Extract the (X, Y) coordinate from the center of the cell holding the provided text.  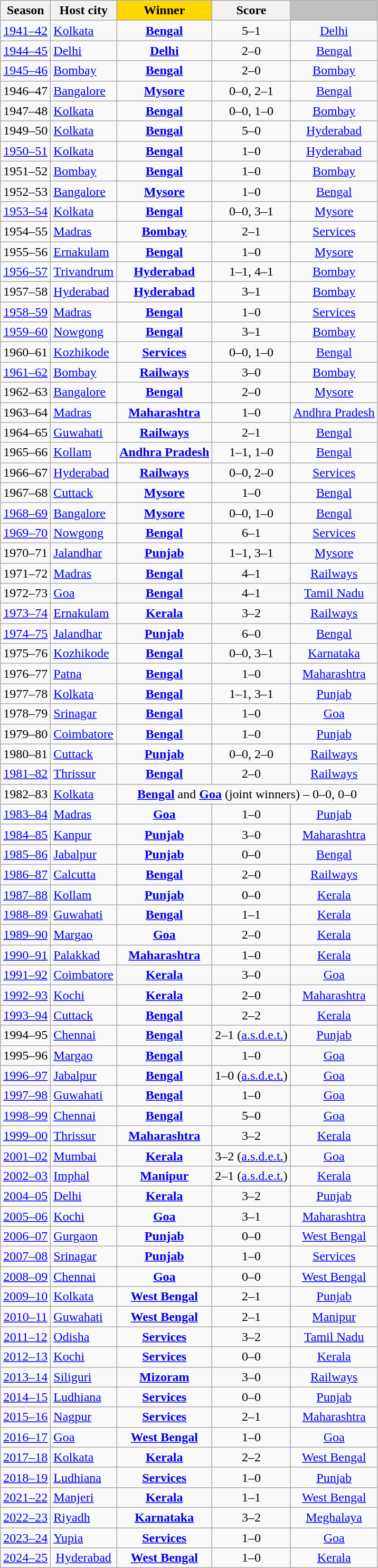
Palakkad (83, 955)
Bengal and Goa (joint winners) – 0–0, 0–0 (247, 794)
2014–15 (25, 1397)
Imphal (83, 1176)
1–1, 1–0 (251, 452)
1987–88 (25, 895)
Meghalaya (334, 1517)
1–0 (a.s.d.e.t.) (251, 1075)
1967–68 (25, 493)
Riyadh (83, 1517)
1958–59 (25, 312)
1–1, 4–1 (251, 272)
0–0, 2–1 (251, 91)
1974–75 (25, 634)
2024–25 (25, 1558)
2007–08 (25, 1257)
2002–03 (25, 1176)
1992–93 (25, 995)
1972–73 (25, 593)
Calcutta (83, 874)
1986–87 (25, 874)
1975–76 (25, 654)
6–1 (251, 533)
3–2 (a.s.d.e.t.) (251, 1156)
5–1 (251, 31)
1959–60 (25, 332)
2010–11 (25, 1317)
Host city (83, 11)
2011–12 (25, 1337)
Gurgaon (83, 1236)
1976–77 (25, 674)
1979–80 (25, 734)
Patna (83, 674)
1977–78 (25, 694)
Winner (165, 11)
1990–91 (25, 955)
2016–17 (25, 1437)
2004–05 (25, 1196)
1941–42 (25, 31)
1997–98 (25, 1095)
1957–58 (25, 292)
2008–09 (25, 1277)
Trivandrum (83, 272)
1994–95 (25, 1035)
2021–22 (25, 1497)
1993–94 (25, 1015)
Nagpur (83, 1417)
1944–45 (25, 51)
1984–85 (25, 834)
1951–52 (25, 171)
Mumbai (83, 1156)
Kanpur (83, 834)
1973–74 (25, 613)
2001–02 (25, 1156)
1963–64 (25, 412)
1945–46 (25, 71)
2012–13 (25, 1357)
Siliguri (83, 1377)
1969–70 (25, 533)
1983–84 (25, 814)
1999–00 (25, 1136)
Odisha (83, 1337)
1960–61 (25, 352)
1978–79 (25, 714)
Manjeri (83, 1497)
1954–55 (25, 231)
1962–63 (25, 392)
2022–23 (25, 1517)
1996–97 (25, 1075)
1989–90 (25, 935)
2013–14 (25, 1377)
1950–51 (25, 151)
1952–53 (25, 191)
2005–06 (25, 1216)
1947–48 (25, 111)
1995–96 (25, 1055)
1970–71 (25, 553)
1982–83 (25, 794)
1981–82 (25, 774)
1988–89 (25, 915)
2023–24 (25, 1538)
Mizoram (165, 1377)
2017–18 (25, 1457)
6–0 (251, 634)
2015–16 (25, 1417)
1956–57 (25, 272)
1968–69 (25, 513)
1953–54 (25, 211)
1980–81 (25, 754)
Yupia (83, 1538)
1961–62 (25, 372)
1998–99 (25, 1116)
1964–65 (25, 432)
1985–86 (25, 854)
2009–10 (25, 1297)
Score (251, 11)
1966–67 (25, 473)
1965–66 (25, 452)
Season (25, 11)
1955–56 (25, 252)
1991–92 (25, 975)
1949–50 (25, 131)
2006–07 (25, 1236)
1946–47 (25, 91)
2018–19 (25, 1477)
1971–72 (25, 573)
